Capture the cell that displays the provided text and extract its [X, Y] central coordinate. 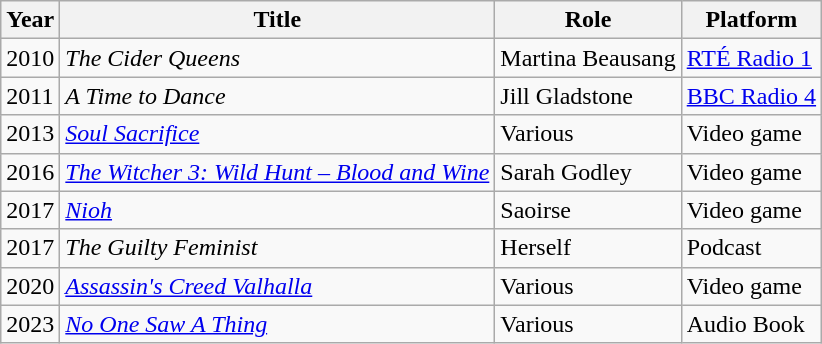
Herself [588, 248]
Title [278, 20]
BBC Radio 4 [751, 96]
The Cider Queens [278, 58]
Podcast [751, 248]
2013 [30, 134]
Nioh [278, 210]
Audio Book [751, 324]
A Time to Dance [278, 96]
Saoirse [588, 210]
Platform [751, 20]
2016 [30, 172]
2020 [30, 286]
2010 [30, 58]
Martina Beausang [588, 58]
2011 [30, 96]
Sarah Godley [588, 172]
Year [30, 20]
The Guilty Feminist [278, 248]
RTÉ Radio 1 [751, 58]
2023 [30, 324]
Assassin's Creed Valhalla [278, 286]
The Witcher 3: Wild Hunt – Blood and Wine [278, 172]
No One Saw A Thing [278, 324]
Soul Sacrifice [278, 134]
Jill Gladstone [588, 96]
Role [588, 20]
